Pinpoint the cell where the given text exists, returning its [X, Y] midpoint coordinate. 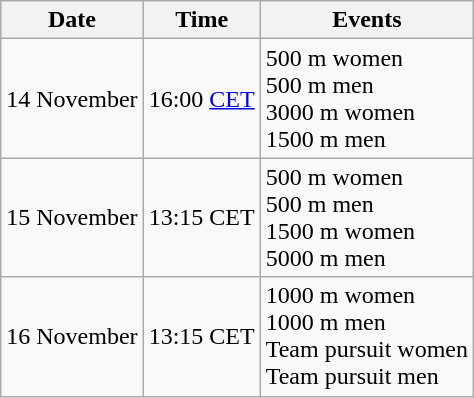
16:00 CET [202, 98]
Date [72, 20]
500 m women500 m men3000 m women1500 m men [366, 98]
15 November [72, 218]
500 m women500 m men1500 m women5000 m men [366, 218]
Time [202, 20]
16 November [72, 336]
14 November [72, 98]
Events [366, 20]
1000 m women1000 m menTeam pursuit womenTeam pursuit men [366, 336]
